Find where the given text appears and provide that cell's center as (X, Y) coordinate. 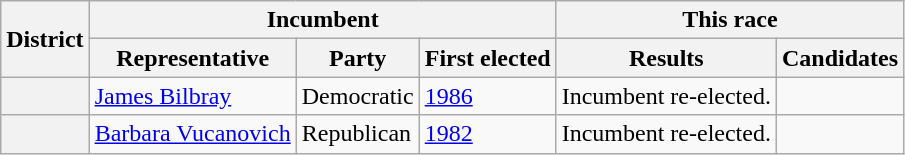
Candidates (840, 58)
First elected (488, 58)
1982 (488, 134)
Republican (358, 134)
Democratic (358, 96)
Party (358, 58)
James Bilbray (192, 96)
Representative (192, 58)
1986 (488, 96)
Barbara Vucanovich (192, 134)
District (45, 39)
Results (666, 58)
This race (730, 20)
Incumbent (322, 20)
